Extract the [x, y] coordinate from the center of the cell holding the provided text.  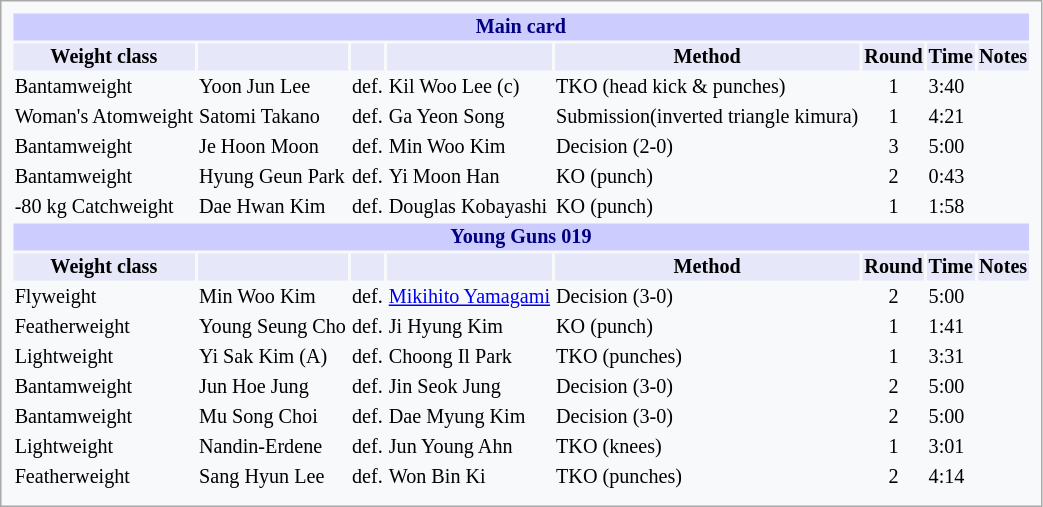
Jun Hoe Jung [273, 386]
Won Bin Ki [469, 476]
0:43 [950, 176]
Sang Hyun Lee [273, 476]
Young Seung Cho [273, 326]
TKO (knees) [708, 446]
Yoon Jun Lee [273, 86]
4:14 [950, 476]
Jin Seok Jung [469, 386]
3:40 [950, 86]
Woman's Atomweight [104, 116]
1:41 [950, 326]
TKO (head kick & punches) [708, 86]
Jun Young Ahn [469, 446]
Ji Hyung Kim [469, 326]
Satomi Takano [273, 116]
1:58 [950, 206]
Yi Sak Kim (A) [273, 356]
Main card [521, 26]
Young Guns 019 [521, 236]
Douglas Kobayashi [469, 206]
Flyweight [104, 296]
4:21 [950, 116]
3 [894, 146]
Je Hoon Moon [273, 146]
-80 kg Catchweight [104, 206]
Decision (2-0) [708, 146]
Nandin-Erdene [273, 446]
Ga Yeon Song [469, 116]
Hyung Geun Park [273, 176]
Dae Myung Kim [469, 416]
Dae Hwan Kim [273, 206]
Yi Moon Han [469, 176]
Submission(inverted triangle kimura) [708, 116]
Choong Il Park [469, 356]
3:01 [950, 446]
3:31 [950, 356]
Mikihito Yamagami [469, 296]
Mu Song Choi [273, 416]
Kil Woo Lee (c) [469, 86]
